For the text-containing cell, return its midpoint in [x, y] coordinate format. 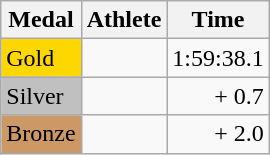
Medal [41, 20]
+ 0.7 [218, 96]
Silver [41, 96]
Bronze [41, 134]
Gold [41, 58]
+ 2.0 [218, 134]
Time [218, 20]
Athlete [124, 20]
1:59:38.1 [218, 58]
